From the cell containing the given text, extract its center point as [X, Y] coordinate. 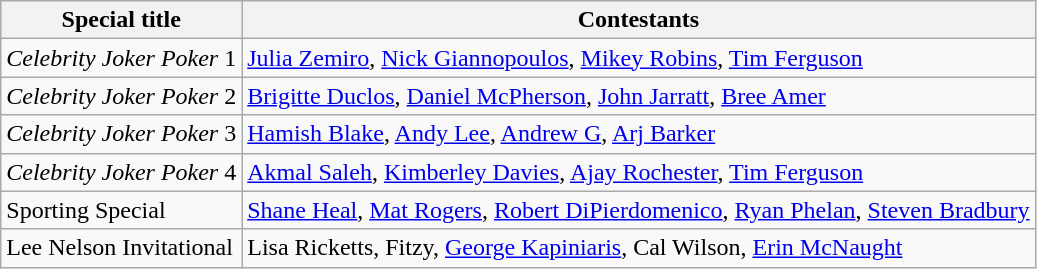
Shane Heal, Mat Rogers, Robert DiPierdomenico, Ryan Phelan, Steven Bradbury [638, 210]
Contestants [638, 20]
Akmal Saleh, Kimberley Davies, Ajay Rochester, Tim Ferguson [638, 172]
Lisa Ricketts, Fitzy, George Kapiniaris, Cal Wilson, Erin McNaught [638, 248]
Julia Zemiro, Nick Giannopoulos, Mikey Robins, Tim Ferguson [638, 58]
Celebrity Joker Poker 4 [122, 172]
Special title [122, 20]
Celebrity Joker Poker 3 [122, 134]
Celebrity Joker Poker 2 [122, 96]
Lee Nelson Invitational [122, 248]
Sporting Special [122, 210]
Celebrity Joker Poker 1 [122, 58]
Hamish Blake, Andy Lee, Andrew G, Arj Barker [638, 134]
Brigitte Duclos, Daniel McPherson, John Jarratt, Bree Amer [638, 96]
